Output the (X, Y) coordinate of the center of the cell containing the given text.  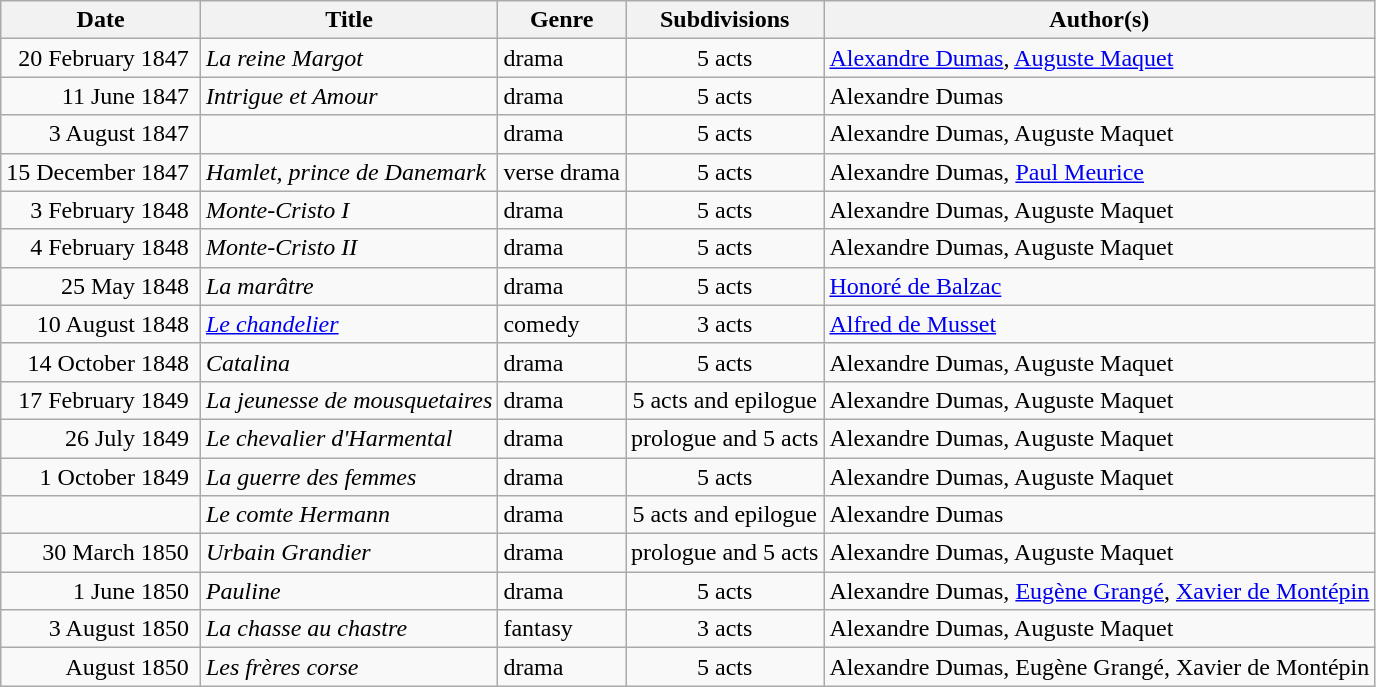
Urbain Grandier (348, 553)
Genre (562, 20)
Sub­divisions (725, 20)
La reine Margot (348, 58)
11 June 1847 (101, 96)
26 July 1849 (101, 438)
Author(s) (1100, 20)
25 May 1848 (101, 286)
La marâtre (348, 286)
Le chandelier (348, 324)
14 October 1848 (101, 362)
Le chevalier d'Harmental (348, 438)
Alexandre Dumas, Paul Meurice (1100, 172)
30 March 1850 (101, 553)
Monte-Cristo II (348, 248)
August 1850 (101, 667)
La guerre des femmes (348, 477)
Le comte Hermann (348, 515)
Honoré de Balzac (1100, 286)
Intrigue et Amour (348, 96)
1 October 1849 (101, 477)
Alfred de Musset (1100, 324)
Catalina (348, 362)
3 February 1848 (101, 210)
La chasse au chastre (348, 629)
Title (348, 20)
comedy (562, 324)
Les frères corse (348, 667)
20 February 1847 (101, 58)
Monte-Cristo I (348, 210)
1 June 1850 (101, 591)
3 August 1847 (101, 134)
Pauline (348, 591)
fantasy (562, 629)
17 February 1849 (101, 400)
La jeunesse de mousquetaires (348, 400)
verse drama (562, 172)
15 December 1847 (101, 172)
10 August 1848 (101, 324)
Hamlet, prince de Danemark (348, 172)
Date (101, 20)
4 February 1848 (101, 248)
3 August 1850 (101, 629)
